Detect which cell encompasses the target text, then output its (X, Y) center coordinate. 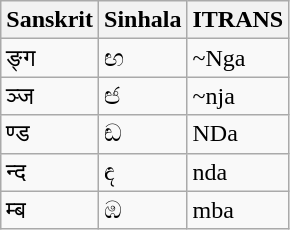
ඳ (143, 172)
ITRANS (238, 20)
ඦ (143, 96)
ඟ (143, 58)
Sinhala (143, 20)
ण्ड (50, 134)
म्ब (50, 210)
Sanskrit (50, 20)
nda (238, 172)
ඹ (143, 210)
ञ्ज (50, 96)
NDa (238, 134)
~Nga (238, 58)
mba (238, 210)
ङ्ग (50, 58)
~nja (238, 96)
ඬ (143, 134)
न्द (50, 172)
